Extract the (x, y) coordinate from the center of the cell holding the provided text.  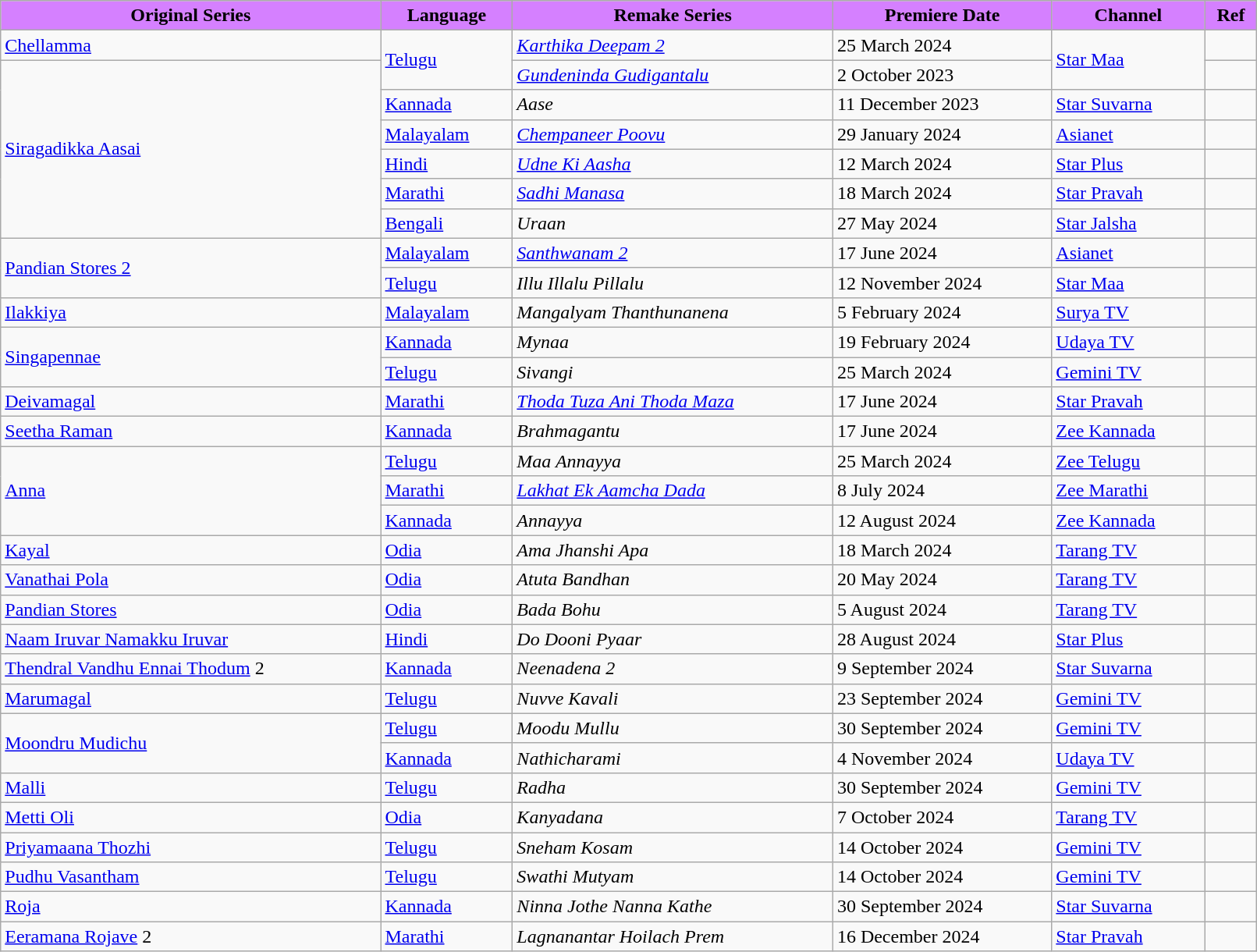
11 December 2023 (942, 105)
Bada Bohu (673, 609)
Do Dooni Pyaar (673, 639)
Pandian Stores (190, 609)
Moodu Mullu (673, 728)
Malli (190, 787)
Naam Iruvar Namakku Iruvar (190, 639)
8 July 2024 (942, 491)
Sivangi (673, 372)
12 November 2024 (942, 282)
7 October 2024 (942, 817)
Siragadikka Aasai (190, 149)
Singapennae (190, 357)
Chellamma (190, 45)
Chempaneer Poovu (673, 134)
Ilakkiya (190, 312)
Mangalyam Thanthunanena (673, 312)
16 December 2024 (942, 936)
Vanathai Pola (190, 580)
Marumagal (190, 698)
Radha (673, 787)
Neenadena 2 (673, 669)
Moondru Mudichu (190, 743)
Language (446, 16)
Ninna Jothe Nanna Kathe (673, 907)
Original Series (190, 16)
Sneham Kosam (673, 847)
Nathicharami (673, 758)
Metti Oli (190, 817)
Ama Jhanshi Apa (673, 550)
4 November 2024 (942, 758)
12 March 2024 (942, 164)
Surya TV (1128, 312)
27 May 2024 (942, 223)
Atuta Bandhan (673, 580)
Zee Telugu (1128, 461)
Mynaa (673, 342)
20 May 2024 (942, 580)
Lakhat Ek Aamcha Dada (673, 491)
Channel (1128, 16)
Star Jalsha (1128, 223)
Nuvve Kavali (673, 698)
Anna (190, 491)
Zee Marathi (1128, 491)
Bengali (446, 223)
9 September 2024 (942, 669)
Roja (190, 907)
23 September 2024 (942, 698)
2 October 2023 (942, 75)
Pandian Stores 2 (190, 268)
Illu Illalu Pillalu (673, 282)
Sadhi Manasa (673, 194)
Udne Ki Aasha (673, 164)
28 August 2024 (942, 639)
12 August 2024 (942, 520)
5 August 2024 (942, 609)
Gundeninda Gudigantalu (673, 75)
5 February 2024 (942, 312)
Santhwanam 2 (673, 253)
Aase (673, 105)
Pudhu Vasantham (190, 877)
Brahmagantu (673, 432)
Remake Series (673, 16)
Thoda Tuza Ani Thoda Maza (673, 402)
19 February 2024 (942, 342)
Lagnanantar Hoilach Prem (673, 936)
Ref (1231, 16)
29 January 2024 (942, 134)
Deivamagal (190, 402)
Premiere Date (942, 16)
Maa Annayya (673, 461)
Priyamaana Thozhi (190, 847)
Uraan (673, 223)
Kanyadana (673, 817)
Swathi Mutyam (673, 877)
Karthika Deepam 2 (673, 45)
Kayal (190, 550)
Thendral Vandhu Ennai Thodum 2 (190, 669)
Annayya (673, 520)
Seetha Raman (190, 432)
Eeramana Rojave 2 (190, 936)
